Return the (x, y) coordinate for the center point of the cell that contains the specified text.  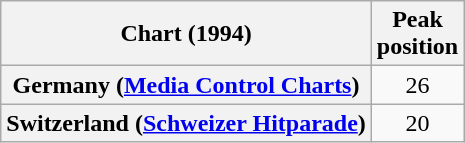
Germany (Media Control Charts) (186, 85)
Peakposition (417, 34)
Chart (1994) (186, 34)
20 (417, 123)
Switzerland (Schweizer Hitparade) (186, 123)
26 (417, 85)
